Determine the [X, Y] coordinate at the center of the cell enclosing the given text.  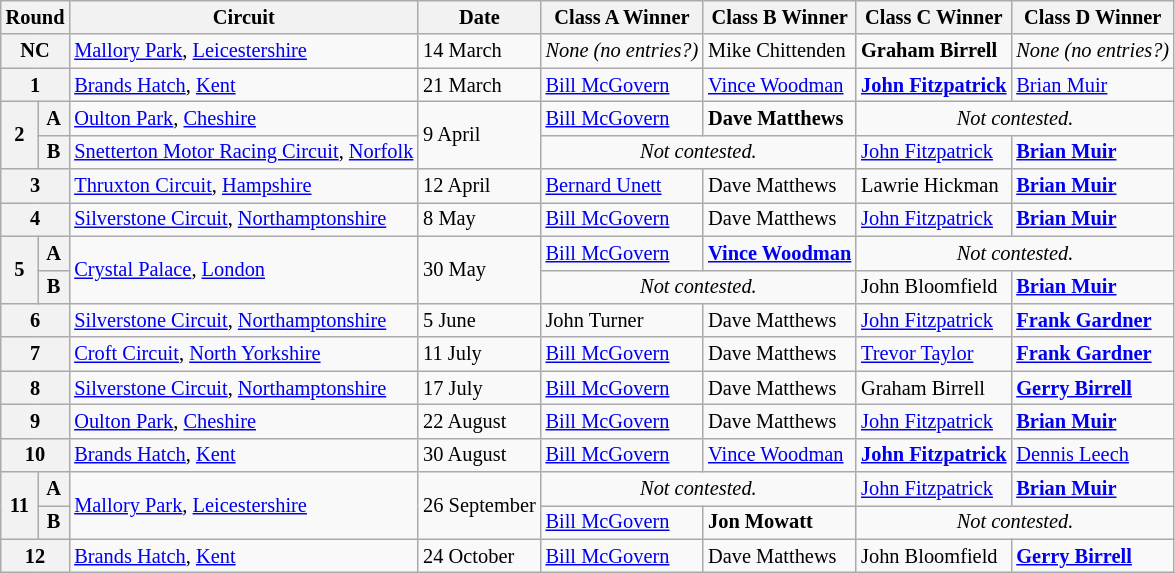
9 April [479, 134]
Mike Chittenden [780, 51]
NC [36, 51]
3 [36, 186]
12 [36, 556]
Bernard Unett [622, 186]
24 October [479, 556]
11 July [479, 354]
26 September [479, 506]
Trevor Taylor [934, 354]
Circuit [244, 17]
22 August [479, 421]
12 April [479, 186]
30 May [479, 270]
7 [36, 354]
8 May [479, 219]
Round [36, 17]
5 [20, 270]
17 July [479, 388]
10 [36, 455]
Class C Winner [934, 17]
2 [20, 134]
Lawrie Hickman [934, 186]
Date [479, 17]
14 March [479, 51]
Croft Circuit, North Yorkshire [244, 354]
9 [36, 421]
4 [36, 219]
Thruxton Circuit, Hampshire [244, 186]
5 June [479, 320]
Class D Winner [1092, 17]
John Turner [622, 320]
Class A Winner [622, 17]
Class B Winner [780, 17]
Crystal Palace, London [244, 270]
Dennis Leech [1092, 455]
Jon Mowatt [780, 522]
8 [36, 388]
11 [20, 506]
1 [36, 85]
30 August [479, 455]
21 March [479, 85]
6 [36, 320]
Snetterton Motor Racing Circuit, Norfolk [244, 152]
